Capture the cell that displays the provided text and extract its [X, Y] central coordinate. 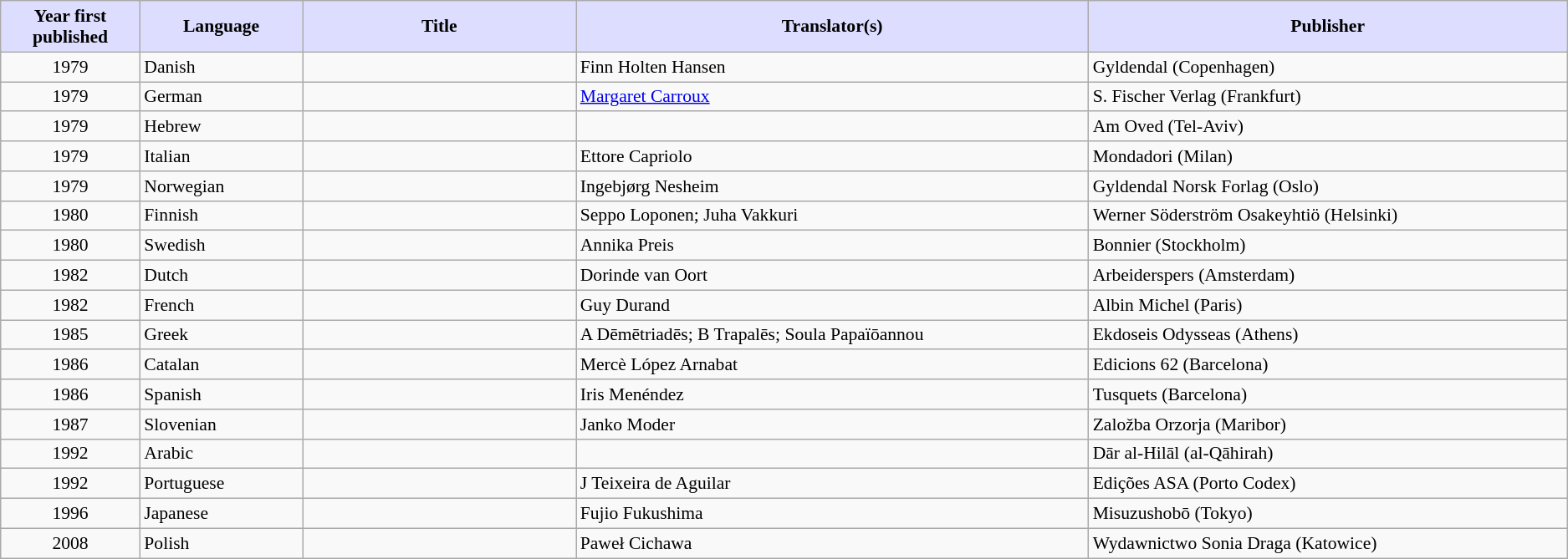
Finn Holten Hansen [833, 67]
Am Oved (Tel-Aviv) [1328, 127]
Slovenian [221, 424]
Mercè López Arnabat [833, 365]
German [221, 97]
Gyldendal Norsk Forlag (Oslo) [1328, 186]
Gyldendal (Copenhagen) [1328, 67]
Catalan [221, 365]
Guy Durand [833, 305]
J Teixeira de Aguilar [833, 484]
Language [221, 27]
Ingebjørg Nesheim [833, 186]
Italian [221, 156]
Werner Söderström Osakeyhtiö (Helsinki) [1328, 216]
Portuguese [221, 484]
A Dēmētriadēs; B Trapalēs; Soula Papaïōannou [833, 335]
Dorinde van Oort [833, 276]
Ekdoseis Odysseas (Athens) [1328, 335]
Translator(s) [833, 27]
Annika Preis [833, 246]
1987 [70, 424]
Publisher [1328, 27]
Seppo Loponen; Juha Vakkuri [833, 216]
1996 [70, 514]
Tusquets (Barcelona) [1328, 394]
Dutch [221, 276]
Misuzushobō (Tokyo) [1328, 514]
Ettore Capriolo [833, 156]
2008 [70, 543]
Finnish [221, 216]
Spanish [221, 394]
Janko Moder [833, 424]
Danish [221, 67]
1985 [70, 335]
Japanese [221, 514]
Hebrew [221, 127]
Margaret Carroux [833, 97]
Fujio Fukushima [833, 514]
Založba Orzorja (Maribor) [1328, 424]
Wydawnictwo Sonia Draga (Katowice) [1328, 543]
Dār al-Hilāl (al-Qāhirah) [1328, 454]
Swedish [221, 246]
Bonnier (Stockholm) [1328, 246]
Title [440, 27]
Edicions 62 (Barcelona) [1328, 365]
Polish [221, 543]
Paweł Cichawa [833, 543]
Iris Menéndez [833, 394]
Edições ASA (Porto Codex) [1328, 484]
Greek [221, 335]
S. Fischer Verlag (Frankfurt) [1328, 97]
Norwegian [221, 186]
Albin Michel (Paris) [1328, 305]
Mondadori (Milan) [1328, 156]
Arbeiderspers (Amsterdam) [1328, 276]
French [221, 305]
Year first published [70, 27]
Arabic [221, 454]
